Detect which cell encompasses the target text, then output its [x, y] center coordinate. 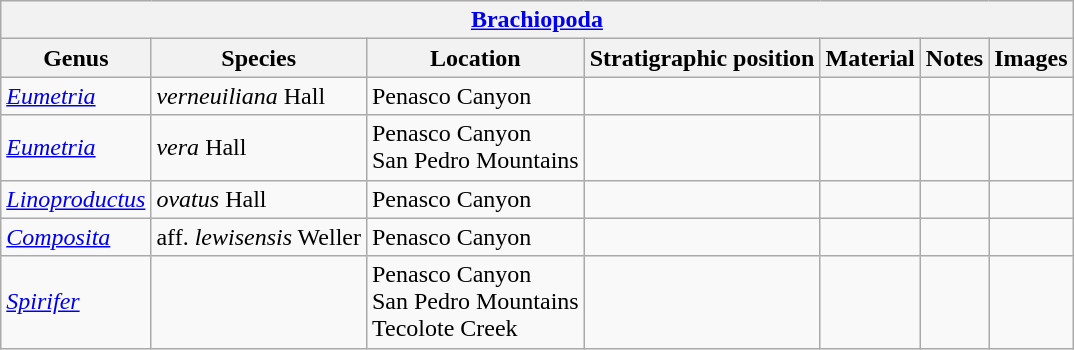
Penasco CanyonSan Pedro MountainsTecolote Creek [475, 302]
ovatus Hall [259, 199]
Location [475, 58]
Species [259, 58]
Genus [76, 58]
Penasco CanyonSan Pedro Mountains [475, 148]
Brachiopoda [537, 20]
Material [870, 58]
verneuiliana Hall [259, 96]
vera Hall [259, 148]
Images [1031, 58]
Linoproductus [76, 199]
Composita [76, 237]
Notes [954, 58]
Stratigraphic position [702, 58]
Spirifer [76, 302]
aff. lewisensis Weller [259, 237]
